Find where the given text appears and provide that cell's center as [X, Y] coordinate. 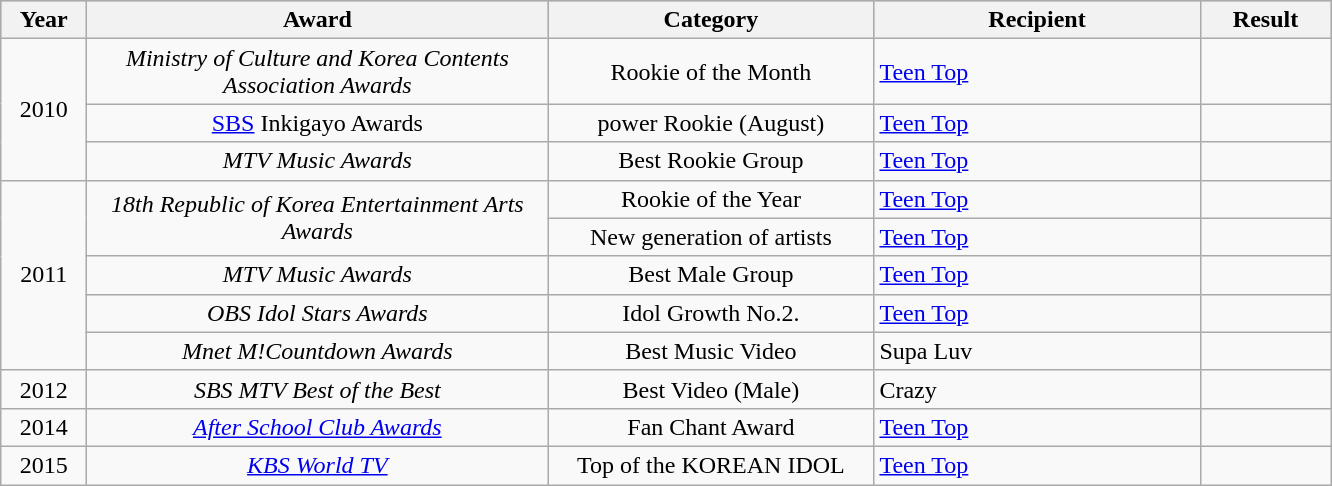
Ministry of Culture and Korea Contents Association Awards [318, 72]
New generation of artists [711, 237]
Best Video (Male) [711, 389]
Best Male Group [711, 275]
Best Music Video [711, 351]
Fan Chant Award [711, 427]
Rookie of the Year [711, 199]
2010 [44, 110]
Mnet M!Countdown Awards [318, 351]
KBS World TV [318, 465]
Best Rookie Group [711, 161]
2011 [44, 275]
Supa Luv [1037, 351]
2012 [44, 389]
OBS Idol Stars Awards [318, 313]
2015 [44, 465]
Top of the KOREAN IDOL [711, 465]
Year [44, 20]
SBS MTV Best of the Best [318, 389]
Idol Growth No.2. [711, 313]
After School Club Awards [318, 427]
Rookie of the Month [711, 72]
Result [1266, 20]
18th Republic of Korea Entertainment Arts Awards [318, 218]
2014 [44, 427]
Crazy [1037, 389]
Award [318, 20]
Category [711, 20]
SBS Inkigayo Awards [318, 123]
power Rookie (August) [711, 123]
Recipient [1037, 20]
